From the cell containing the given text, extract its center point as (x, y) coordinate. 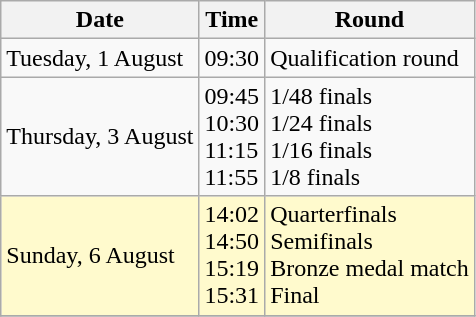
Date (100, 20)
Round (370, 20)
09:30 (232, 58)
Qualification round (370, 58)
14:02 14:50 15:19 15:31 (232, 256)
Quarterfinals Semifinals Bronze medal match Final (370, 256)
09:45 10:30 11:15 11:55 (232, 136)
1/48 finals 1/24 finals 1/16 finals 1/8 finals (370, 136)
Tuesday, 1 August (100, 58)
Sunday, 6 August (100, 256)
Time (232, 20)
Thursday, 3 August (100, 136)
